Locate the cell with the specified text and output its [x, y] center coordinate. 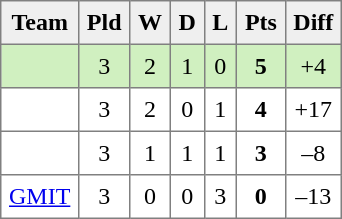
GMIT [40, 197]
Pts [261, 23]
–13 [313, 197]
+17 [313, 110]
Team [40, 23]
L [220, 23]
–8 [313, 153]
W [150, 23]
5 [261, 66]
D [187, 23]
4 [261, 110]
+4 [313, 66]
Pld [104, 23]
Diff [313, 23]
